Capture the cell that displays the provided text and extract its (x, y) central coordinate. 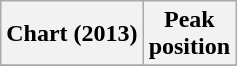
Peakposition (189, 34)
Chart (2013) (72, 34)
